Determine the (x, y) coordinate at the center of the cell enclosing the given text.  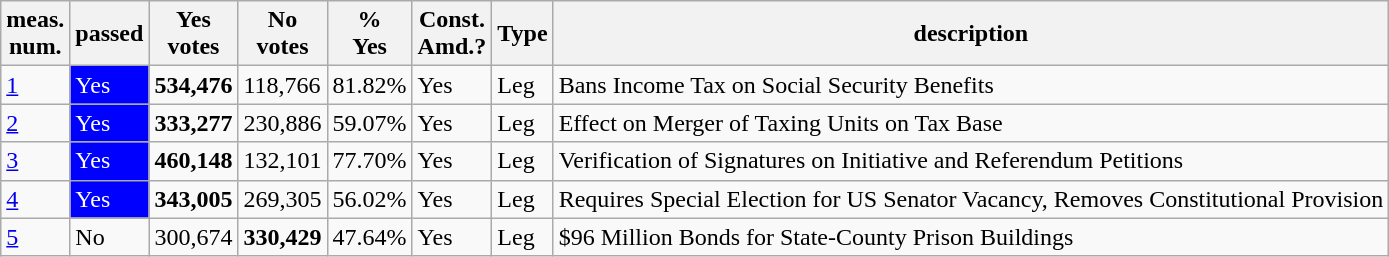
56.02% (370, 199)
Bans Income Tax on Social Security Benefits (971, 85)
59.07% (370, 123)
%Yes (370, 34)
4 (36, 199)
343,005 (194, 199)
300,674 (194, 237)
2 (36, 123)
269,305 (282, 199)
Verification of Signatures on Initiative and Referendum Petitions (971, 161)
Effect on Merger of Taxing Units on Tax Base (971, 123)
132,101 (282, 161)
Const.Amd.? (452, 34)
5 (36, 237)
Type (522, 34)
460,148 (194, 161)
Requires Special Election for US Senator Vacancy, Removes Constitutional Provision (971, 199)
81.82% (370, 85)
Yesvotes (194, 34)
No (110, 237)
333,277 (194, 123)
47.64% (370, 237)
Novotes (282, 34)
534,476 (194, 85)
330,429 (282, 237)
77.70% (370, 161)
3 (36, 161)
meas.num. (36, 34)
passed (110, 34)
118,766 (282, 85)
230,886 (282, 123)
1 (36, 85)
description (971, 34)
$96 Million Bonds for State-County Prison Buildings (971, 237)
